Determine the [x, y] coordinate at the center of the cell enclosing the given text.  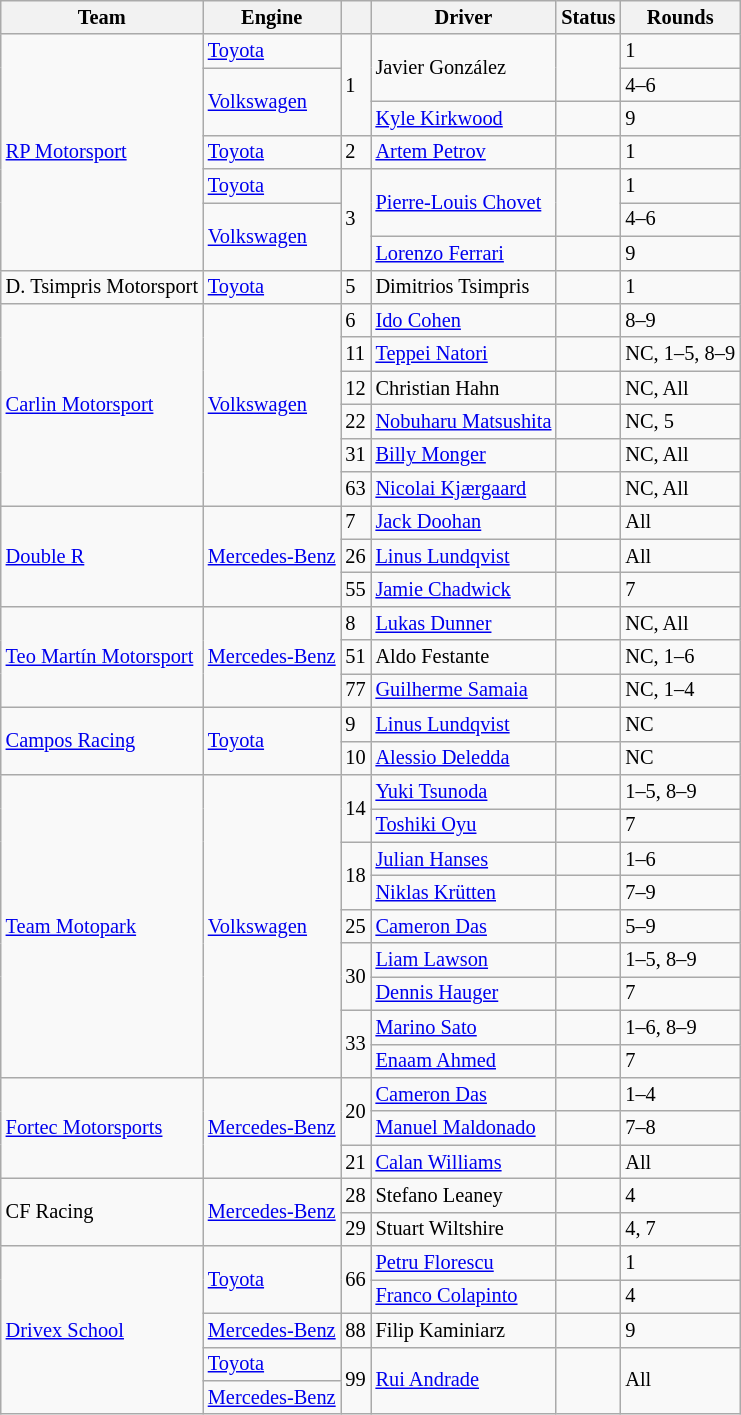
Aldo Festante [464, 657]
Jamie Chadwick [464, 589]
8 [355, 623]
Stefano Leaney [464, 1195]
4, 7 [680, 1229]
Filip Kaminiarz [464, 1330]
Engine [272, 17]
22 [355, 421]
8–9 [680, 320]
Rui Andrade [464, 1380]
Teppei Natori [464, 354]
2 [355, 152]
14 [355, 808]
Fortec Motorsports [102, 1128]
Julian Hanses [464, 859]
Niklas Krütten [464, 892]
Team Motopark [102, 926]
3 [355, 220]
31 [355, 455]
25 [355, 926]
18 [355, 876]
7–9 [680, 892]
Rounds [680, 17]
20 [355, 1110]
63 [355, 489]
28 [355, 1195]
Campos Racing [102, 740]
Status [588, 17]
55 [355, 589]
NC, 1–5, 8–9 [680, 354]
Dimitrios Tsimpris [464, 287]
Guilherme Samaia [464, 690]
1–6, 8–9 [680, 1027]
Liam Lawson [464, 960]
Artem Petrov [464, 152]
5–9 [680, 926]
Lorenzo Ferrari [464, 253]
Toshiki Oyu [464, 825]
Nicolai Kjærgaard [464, 489]
30 [355, 976]
Yuki Tsunoda [464, 791]
11 [355, 354]
Kyle Kirkwood [464, 118]
Pierre-Louis Chovet [464, 202]
Stuart Wiltshire [464, 1229]
Teo Martín Motorsport [102, 656]
66 [355, 1280]
33 [355, 1044]
Javier González [464, 68]
Nobuharu Matsushita [464, 421]
12 [355, 388]
CF Racing [102, 1212]
Ido Cohen [464, 320]
Double R [102, 556]
26 [355, 556]
Driver [464, 17]
Enaam Ahmed [464, 1061]
NC, 5 [680, 421]
Drivex School [102, 1330]
51 [355, 657]
Billy Monger [464, 455]
Alessio Deledda [464, 758]
5 [355, 287]
Marino Sato [464, 1027]
Team [102, 17]
6 [355, 320]
Carlin Motorsport [102, 404]
1–6 [680, 859]
RP Motorsport [102, 152]
1–4 [680, 1094]
29 [355, 1229]
Petru Florescu [464, 1263]
7–8 [680, 1128]
Manuel Maldonado [464, 1128]
Jack Doohan [464, 522]
10 [355, 758]
Christian Hahn [464, 388]
99 [355, 1380]
Dennis Hauger [464, 993]
21 [355, 1162]
NC, 1–6 [680, 657]
NC, 1–4 [680, 690]
D. Tsimpris Motorsport [102, 287]
Lukas Dunner [464, 623]
77 [355, 690]
88 [355, 1330]
Calan Williams [464, 1162]
Franco Colapinto [464, 1296]
